Output the (X, Y) coordinate of the center of the cell containing the given text.  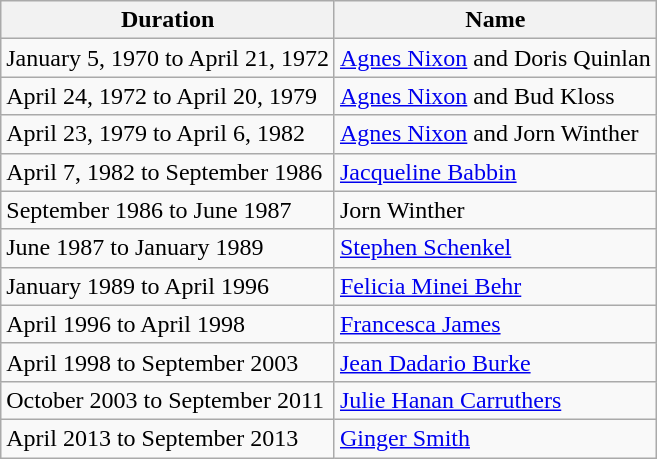
April 1996 to April 1998 (168, 324)
January 1989 to April 1996 (168, 286)
Agnes Nixon and Jorn Winther (495, 134)
January 5, 1970 to April 21, 1972 (168, 58)
October 2003 to September 2011 (168, 400)
Duration (168, 20)
April 2013 to September 2013 (168, 438)
June 1987 to January 1989 (168, 248)
Julie Hanan Carruthers (495, 400)
Felicia Minei Behr (495, 286)
Francesca James (495, 324)
Name (495, 20)
Jean Dadario Burke (495, 362)
Agnes Nixon and Bud Kloss (495, 96)
Stephen Schenkel (495, 248)
April 1998 to September 2003 (168, 362)
Jacqueline Babbin (495, 172)
Agnes Nixon and Doris Quinlan (495, 58)
Jorn Winther (495, 210)
April 7, 1982 to September 1986 (168, 172)
September 1986 to June 1987 (168, 210)
April 24, 1972 to April 20, 1979 (168, 96)
April 23, 1979 to April 6, 1982 (168, 134)
Ginger Smith (495, 438)
